Capture the cell that displays the provided text and extract its [x, y] central coordinate. 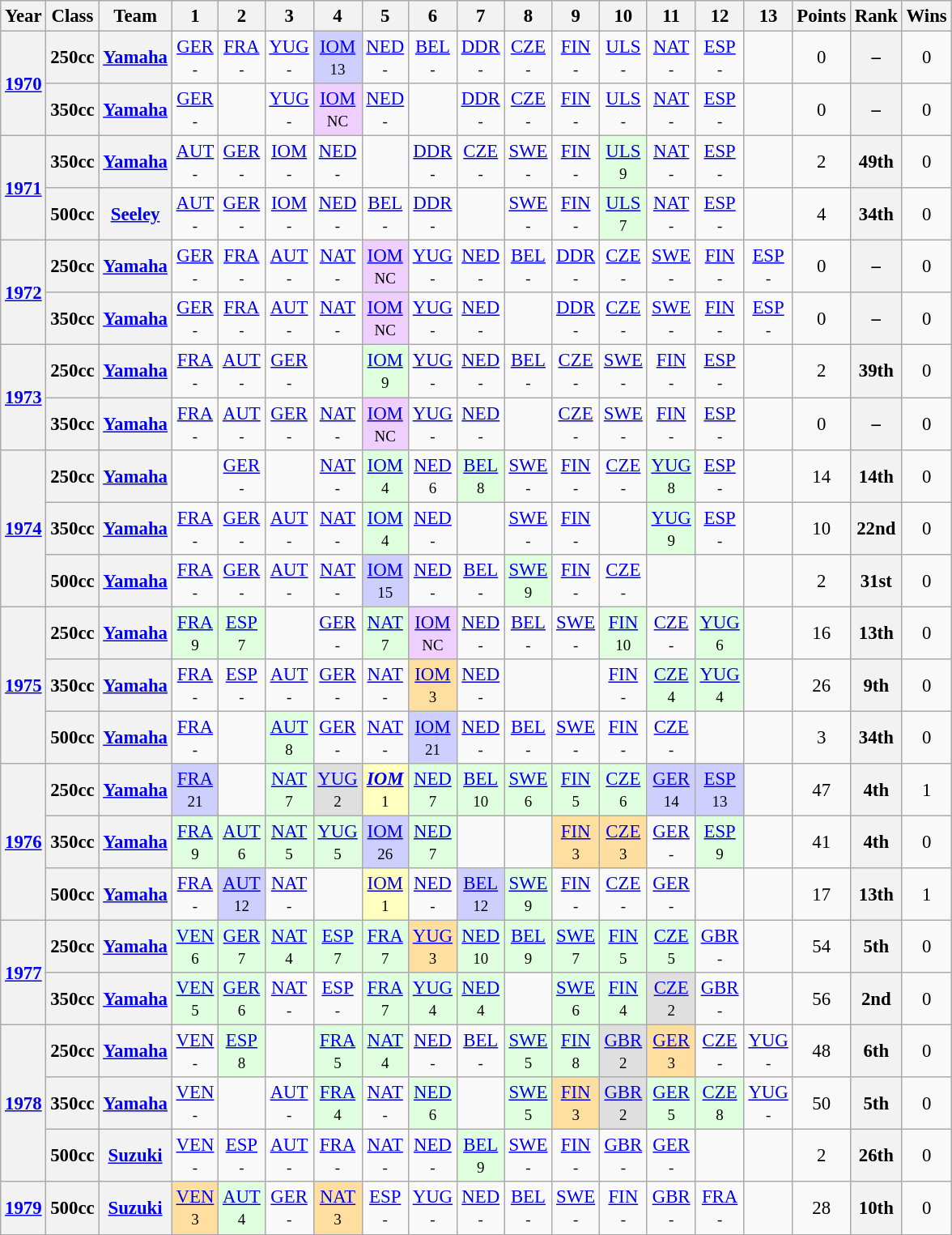
Team [135, 16]
GER7 [241, 948]
1972 [23, 293]
FRA5 [338, 1051]
Class [73, 16]
AUT8 [289, 737]
GER5 [671, 1103]
IOM3 [432, 685]
14 [821, 476]
VEN6 [194, 948]
22nd [876, 528]
FRA4 [338, 1103]
54 [821, 948]
NAT3 [338, 1208]
8 [528, 16]
ULS9 [623, 162]
GER6 [241, 999]
AUT12 [241, 894]
16 [821, 633]
Seeley [135, 214]
NAT5 [289, 842]
Year [23, 16]
AUT4 [241, 1208]
1979 [23, 1208]
48 [821, 1051]
YUG8 [671, 476]
Points [821, 16]
56 [821, 999]
CZE5 [671, 948]
YUG3 [432, 948]
47 [821, 790]
1973 [23, 397]
10th [876, 1208]
ULS7 [623, 214]
GER14 [671, 790]
31st [876, 580]
BEL10 [481, 790]
49th [876, 162]
VEN3 [194, 1208]
IOM9 [385, 371]
1975 [23, 685]
9th [876, 685]
1971 [23, 188]
2nd [876, 999]
CZE4 [671, 685]
ESP9 [720, 842]
CZE3 [623, 842]
ESP13 [720, 790]
1977 [23, 973]
41 [821, 842]
FIN4 [623, 999]
NED4 [481, 999]
11 [671, 16]
17 [821, 894]
VEN5 [194, 999]
IOM15 [385, 580]
SWE7 [576, 948]
5 [385, 16]
YUG9 [671, 528]
26 [821, 685]
6 [432, 16]
12 [720, 16]
1978 [23, 1104]
1976 [23, 842]
28 [821, 1208]
YUG6 [720, 633]
1974 [23, 528]
6th [876, 1051]
IOM26 [385, 842]
AUT6 [241, 842]
YUG2 [338, 790]
26th [876, 1156]
FIN10 [623, 633]
BEL12 [481, 894]
CZE6 [623, 790]
14th [876, 476]
7 [481, 16]
FIN8 [576, 1051]
NED10 [481, 948]
IOM21 [432, 737]
Wins [926, 16]
GER3 [671, 1051]
CZE2 [671, 999]
9 [576, 16]
YUG5 [338, 842]
FRA21 [194, 790]
BEL8 [481, 476]
IOM13 [338, 58]
Rank [876, 16]
39th [876, 371]
50 [821, 1103]
13 [768, 16]
1970 [23, 84]
CZE8 [720, 1103]
ESP8 [241, 1051]
